Capture the cell that displays the provided text and extract its [X, Y] central coordinate. 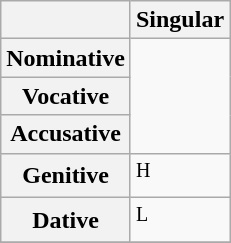
Singular [180, 20]
Nominative [66, 58]
L [180, 220]
H [180, 176]
Vocative [66, 96]
Accusative [66, 134]
Genitive [66, 176]
Dative [66, 220]
